Find where the given text appears and provide that cell's center as [x, y] coordinate. 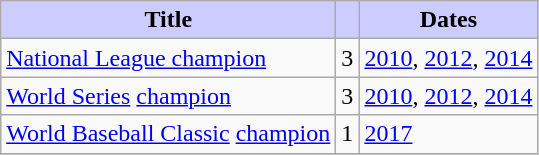
Title [168, 20]
1 [348, 134]
Dates [448, 20]
World Series champion [168, 96]
2017 [448, 134]
National League champion [168, 58]
World Baseball Classic champion [168, 134]
